Provide the (x, y) coordinate of the cell's center where the given text is located.  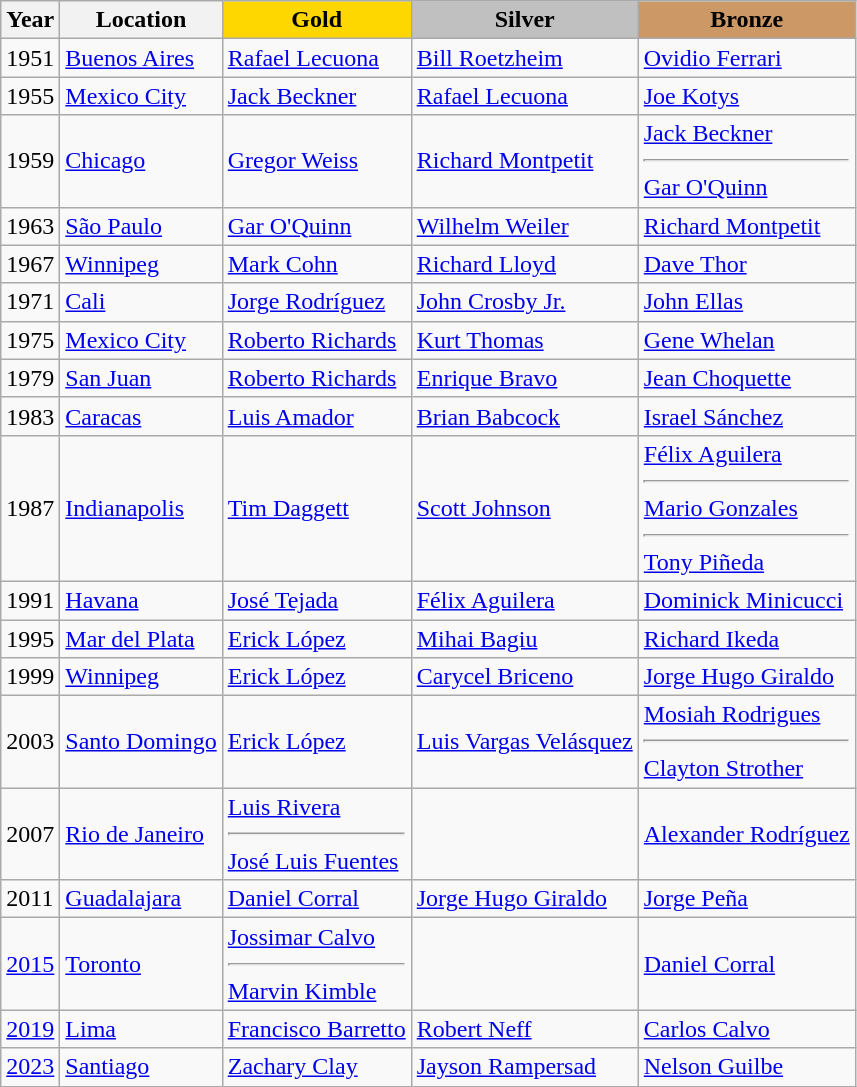
Jean Choquette (746, 378)
Toronto (141, 964)
Jorge Peña (746, 899)
Buenos Aires (141, 58)
2011 (30, 899)
Gregor Weiss (316, 161)
1967 (30, 264)
Gene Whelan (746, 340)
1963 (30, 226)
2023 (30, 1067)
Silver (524, 20)
Ovidio Ferrari (746, 58)
Santo Domingo (141, 742)
Luis Vargas Velásquez (524, 742)
Cali (141, 302)
Havana (141, 600)
1975 (30, 340)
1959 (30, 161)
1955 (30, 96)
1979 (30, 378)
Mar del Plata (141, 639)
1999 (30, 677)
1995 (30, 639)
Bronze (746, 20)
Brian Babcock (524, 416)
Indianapolis (141, 508)
Dominick Minicucci (746, 600)
2015 (30, 964)
San Juan (141, 378)
Mark Cohn (316, 264)
Mihai Bagiu (524, 639)
Jack Beckner (316, 96)
Scott Johnson (524, 508)
Félix Aguilera Mario Gonzales Tony Piñeda (746, 508)
Nelson Guilbe (746, 1067)
Year (30, 20)
Caracas (141, 416)
Guadalajara (141, 899)
2003 (30, 742)
Richard Ikeda (746, 639)
Tim Daggett (316, 508)
Dave Thor (746, 264)
Santiago (141, 1067)
José Tejada (316, 600)
Wilhelm Weiler (524, 226)
Luis Rivera José Luis Fuentes (316, 834)
Jorge Rodríguez (316, 302)
Carlos Calvo (746, 1029)
Francisco Barretto (316, 1029)
Carycel Briceno (524, 677)
Lima (141, 1029)
Bill Roetzheim (524, 58)
Rio de Janeiro (141, 834)
Kurt Thomas (524, 340)
John Crosby Jr. (524, 302)
Zachary Clay (316, 1067)
1987 (30, 508)
Alexander Rodríguez (746, 834)
1983 (30, 416)
São Paulo (141, 226)
Luis Amador (316, 416)
Jayson Rampersad (524, 1067)
Israel Sánchez (746, 416)
Richard Lloyd (524, 264)
Chicago (141, 161)
Joe Kotys (746, 96)
Robert Neff (524, 1029)
Gar O'Quinn (316, 226)
1991 (30, 600)
Jack Beckner Gar O'Quinn (746, 161)
Gold (316, 20)
Jossimar Calvo Marvin Kimble (316, 964)
Mosiah Rodrigues Clayton Strother (746, 742)
2019 (30, 1029)
Félix Aguilera (524, 600)
2007 (30, 834)
John Ellas (746, 302)
Enrique Bravo (524, 378)
1971 (30, 302)
Location (141, 20)
1951 (30, 58)
